Extract the (X, Y) coordinate from the center of the cell holding the provided text.  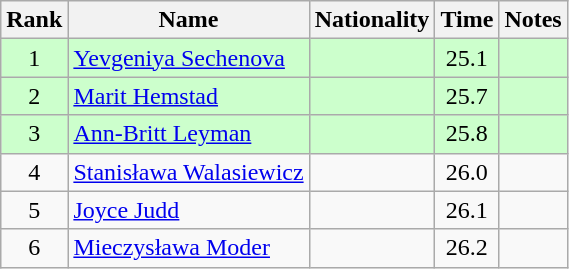
Name (188, 20)
25.1 (467, 58)
26.2 (467, 248)
Ann-Britt Leyman (188, 134)
Marit Hemstad (188, 96)
Mieczysława Moder (188, 248)
Time (467, 20)
2 (34, 96)
4 (34, 172)
Rank (34, 20)
Yevgeniya Sechenova (188, 58)
26.0 (467, 172)
6 (34, 248)
25.8 (467, 134)
Notes (533, 20)
Stanisława Walasiewicz (188, 172)
Nationality (372, 20)
25.7 (467, 96)
3 (34, 134)
1 (34, 58)
Joyce Judd (188, 210)
26.1 (467, 210)
5 (34, 210)
